Return the [x, y] coordinate for the center point of the cell that contains the specified text.  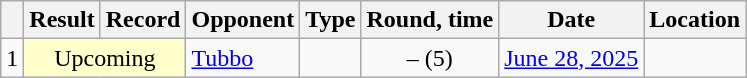
Opponent [243, 20]
– (5) [430, 58]
June 28, 2025 [572, 58]
Result [62, 20]
Type [330, 20]
Record [143, 20]
1 [12, 58]
Location [695, 20]
Upcoming [105, 58]
Tubbo [243, 58]
Round, time [430, 20]
Date [572, 20]
